Extract the [x, y] coordinate from the center of the cell holding the provided text.  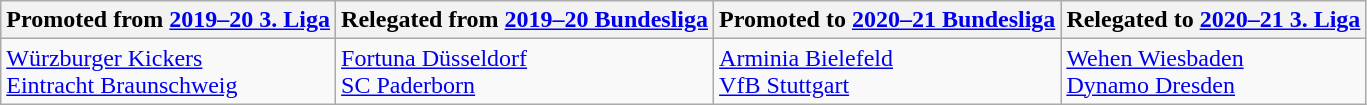
Relegated from 2019–20 Bundesliga [525, 20]
Promoted from 2019–20 3. Liga [168, 20]
Würzburger KickersEintracht Braunschweig [168, 72]
Wehen WiesbadenDynamo Dresden [1214, 72]
Relegated to 2020–21 3. Liga [1214, 20]
Fortuna DüsseldorfSC Paderborn [525, 72]
Promoted to 2020–21 Bundesliga [888, 20]
Arminia BielefeldVfB Stuttgart [888, 72]
